Capture the cell that displays the provided text and extract its [x, y] central coordinate. 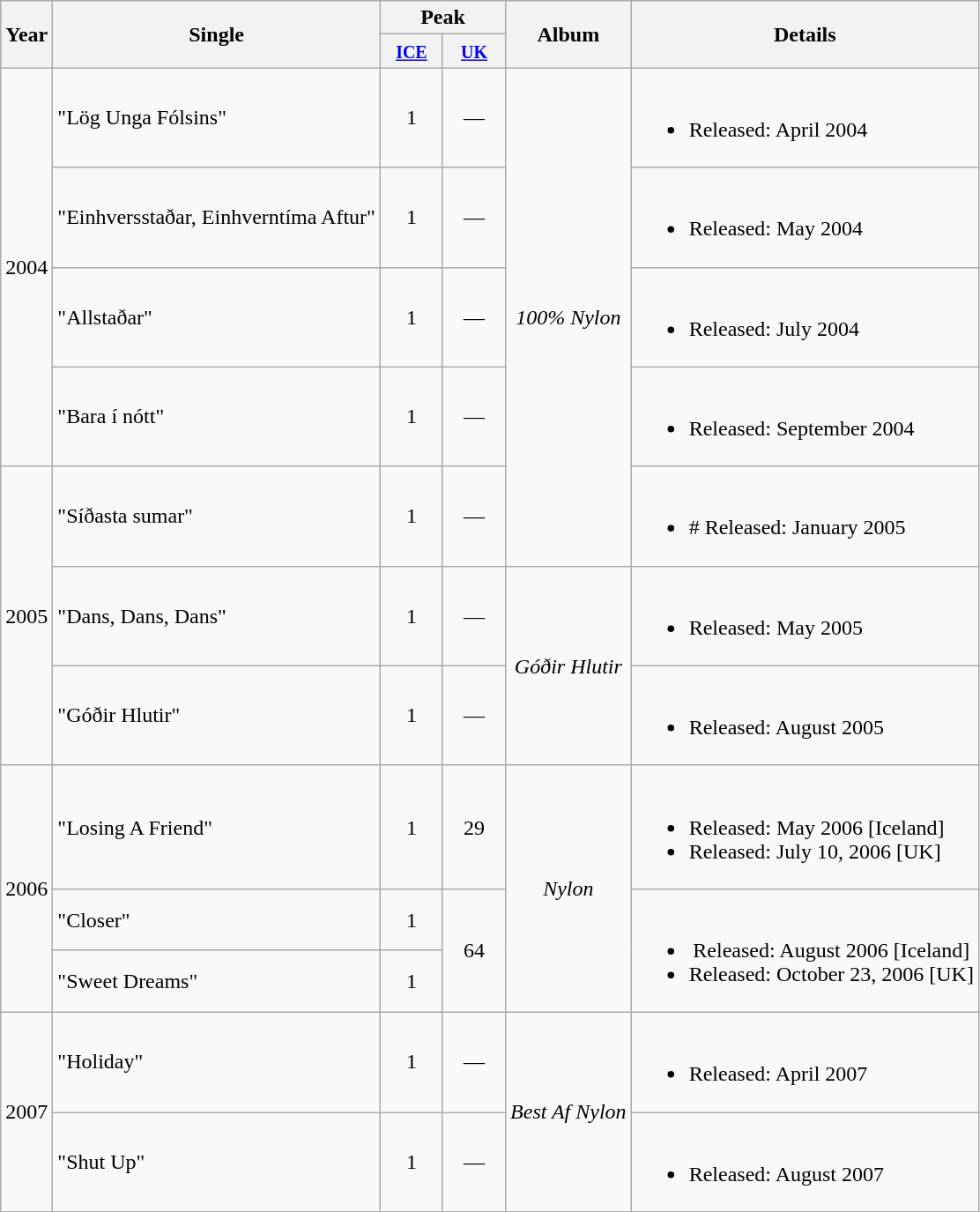
Album [569, 34]
Released: April 2004 [805, 118]
Released: May 2006 [Iceland]Released: July 10, 2006 [UK] [805, 827]
Details [805, 34]
Released: May 2004 [805, 217]
2004 [26, 267]
"Holiday" [217, 1061]
"Lög Unga Fólsins" [217, 118]
"Closer" [217, 919]
ICE [411, 51]
Released: April 2007 [805, 1061]
Single [217, 34]
"Góðir Hlutir" [217, 716]
64 [474, 950]
Released: August 2006 [Iceland]Released: October 23, 2006 [UK] [805, 950]
"Allstaðar" [217, 317]
Peak [442, 18]
Góðir Hlutir [569, 665]
UK [474, 51]
"Dans, Dans, Dans" [217, 615]
Nylon [569, 889]
100% Nylon [569, 317]
# Released: January 2005 [805, 517]
Released: July 2004 [805, 317]
2007 [26, 1112]
"Síðasta sumar" [217, 517]
Year [26, 34]
"Sweet Dreams" [217, 981]
"Losing A Friend" [217, 827]
"Bara í nótt" [217, 416]
Best Af Nylon [569, 1112]
Released: September 2004 [805, 416]
Released: August 2005 [805, 716]
2005 [26, 615]
"Einhversstaðar, Einhverntíma Aftur" [217, 217]
"Shut Up" [217, 1162]
2006 [26, 889]
Released: August 2007 [805, 1162]
29 [474, 827]
Released: May 2005 [805, 615]
